Scan for the cell matching the given text and deliver its (X, Y) coordinate at center. 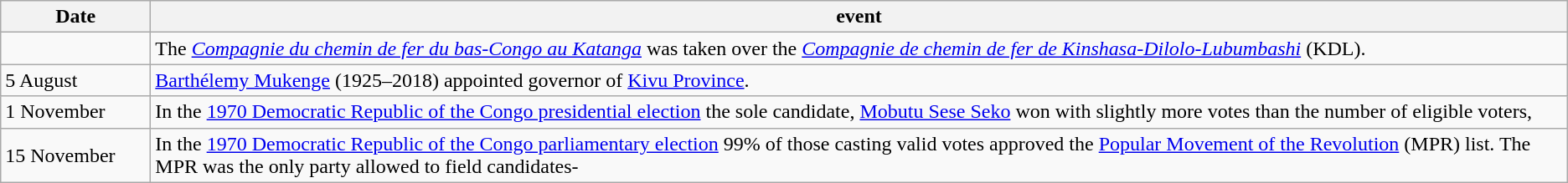
The Compagnie du chemin de fer du bas-Congo au Katanga was taken over the Compagnie de chemin de fer de Kinshasa-Dilolo-Lubumbashi (KDL). (859, 48)
1 November (75, 112)
Barthélemy Mukenge (1925–2018) appointed governor of Kivu Province. (859, 80)
5 August (75, 80)
15 November (75, 155)
event (859, 17)
Date (75, 17)
